Determine the (x, y) coordinate at the center of the cell enclosing the given text.  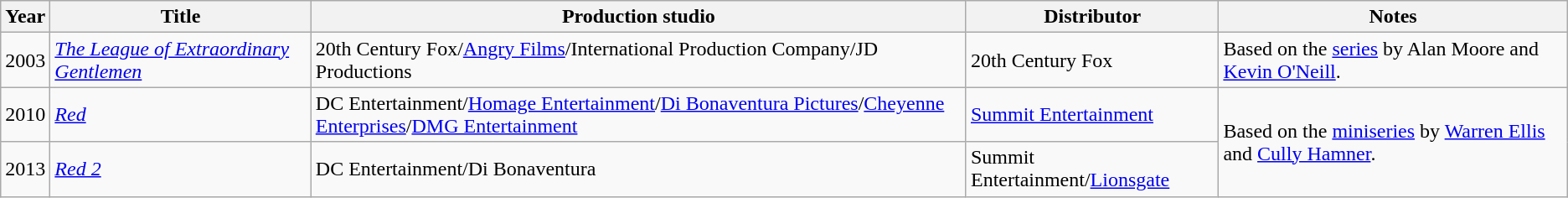
2003 (25, 60)
DC Entertainment/Di Bonaventura (638, 169)
Production studio (638, 17)
DC Entertainment/Homage Entertainment/Di Bonaventura Pictures/Cheyenne Enterprises/DMG Entertainment (638, 114)
Notes (1393, 17)
Red 2 (181, 169)
Distributor (1092, 17)
Summit Entertainment/Lionsgate (1092, 169)
2013 (25, 169)
Based on the series by Alan Moore and Kevin O'Neill. (1393, 60)
2010 (25, 114)
The League of Extraordinary Gentlemen (181, 60)
Title (181, 17)
20th Century Fox/Angry Films/International Production Company/JD Productions (638, 60)
Year (25, 17)
Summit Entertainment (1092, 114)
Red (181, 114)
20th Century Fox (1092, 60)
Based on the miniseries by Warren Ellis and Cully Hamner. (1393, 142)
